Return [x, y] of the center of cell containing provided text 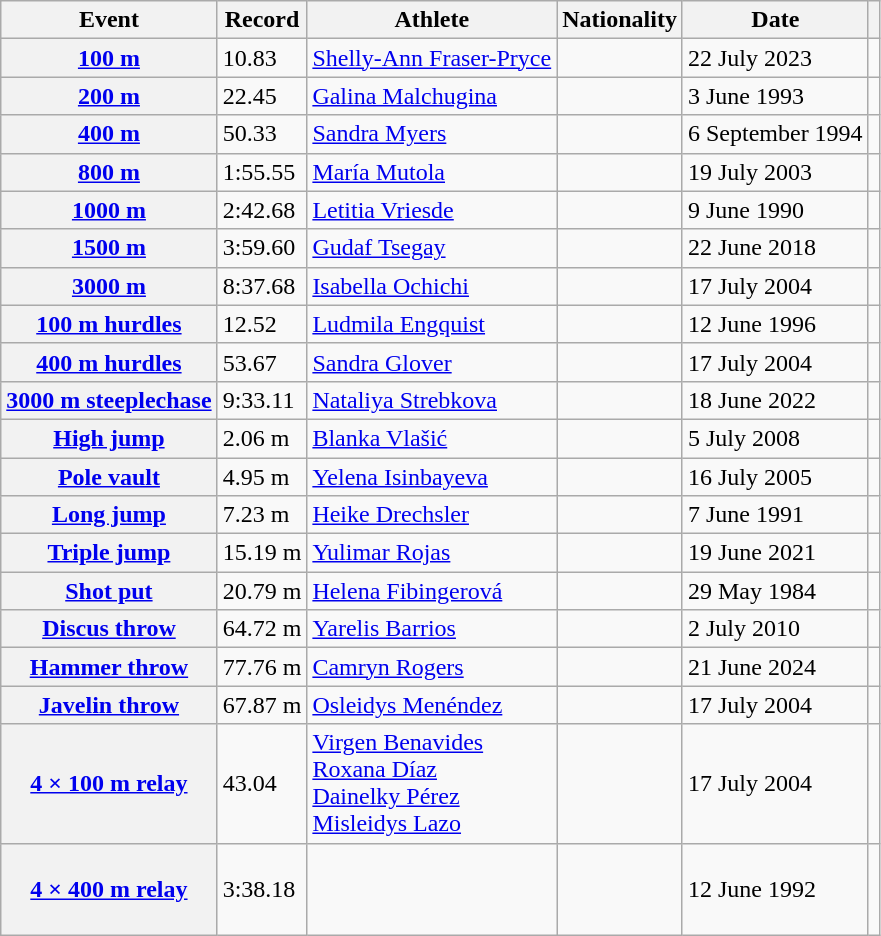
29 May 1984 [775, 591]
Virgen BenavidesRoxana DíazDainelky PérezMisleidys Lazo [432, 784]
Helena Fibingerová [432, 591]
43.04 [262, 784]
5 July 2008 [775, 438]
Hammer throw [109, 667]
16 July 2005 [775, 477]
Triple jump [109, 553]
22 June 2018 [775, 248]
Javelin throw [109, 705]
4.95 m [262, 477]
Shot put [109, 591]
Long jump [109, 515]
High jump [109, 438]
9 June 1990 [775, 210]
400 m [109, 134]
3 June 1993 [775, 96]
22.45 [262, 96]
Camryn Rogers [432, 667]
Heike Drechsler [432, 515]
53.67 [262, 362]
Pole vault [109, 477]
3000 m [109, 286]
3:38.18 [262, 889]
100 m [109, 58]
3000 m steeplechase [109, 400]
Galina Malchugina [432, 96]
19 July 2003 [775, 172]
7.23 m [262, 515]
Shelly-Ann Fraser-Pryce [432, 58]
2.06 m [262, 438]
12.52 [262, 324]
María Mutola [432, 172]
8:37.68 [262, 286]
Gudaf Tsegay [432, 248]
4 × 400 m relay [109, 889]
64.72 m [262, 629]
Record [262, 20]
Date [775, 20]
Athlete [432, 20]
22 July 2023 [775, 58]
2 July 2010 [775, 629]
6 September 1994 [775, 134]
Nationality [620, 20]
18 June 2022 [775, 400]
200 m [109, 96]
Yarelis Barrios [432, 629]
Letitia Vriesde [432, 210]
50.33 [262, 134]
Isabella Ochichi [432, 286]
Event [109, 20]
77.76 m [262, 667]
12 June 1992 [775, 889]
Sandra Glover [432, 362]
Discus throw [109, 629]
100 m hurdles [109, 324]
Ludmila Engquist [432, 324]
800 m [109, 172]
Yulimar Rojas [432, 553]
1500 m [109, 248]
Osleidys Menéndez [432, 705]
4 × 100 m relay [109, 784]
Sandra Myers [432, 134]
20.79 m [262, 591]
7 June 1991 [775, 515]
2:42.68 [262, 210]
Yelena Isinbayeva [432, 477]
Blanka Vlašić [432, 438]
1:55.55 [262, 172]
Nataliya Strebkova [432, 400]
9:33.11 [262, 400]
15.19 m [262, 553]
12 June 1996 [775, 324]
400 m hurdles [109, 362]
10.83 [262, 58]
19 June 2021 [775, 553]
21 June 2024 [775, 667]
67.87 m [262, 705]
1000 m [109, 210]
3:59.60 [262, 248]
